Output the [x, y] coordinate of the center of the cell containing the given text.  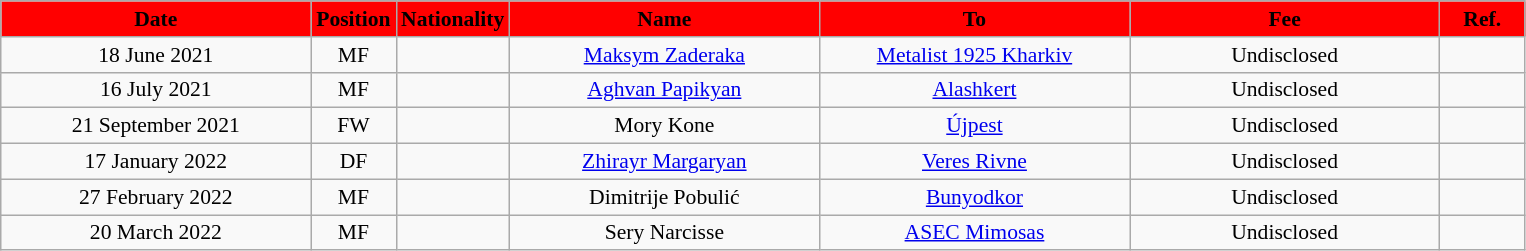
Position [354, 19]
17 January 2022 [156, 162]
Alashkert [974, 90]
Maksym Zaderaka [664, 55]
Mory Kone [664, 126]
20 March 2022 [156, 233]
16 July 2021 [156, 90]
27 February 2022 [156, 197]
ASEC Mimosas [974, 233]
DF [354, 162]
Aghvan Papikyan [664, 90]
21 September 2021 [156, 126]
Veres Rivne [974, 162]
Date [156, 19]
Name [664, 19]
Sery Narcisse [664, 233]
FW [354, 126]
Újpest [974, 126]
Ref. [1482, 19]
Metalist 1925 Kharkiv [974, 55]
Bunyodkor [974, 197]
18 June 2021 [156, 55]
Dimitrije Pobulić [664, 197]
Zhirayr Margaryan [664, 162]
To [974, 19]
Nationality [452, 19]
Fee [1285, 19]
